Output the [X, Y] coordinate of the center of the cell containing the given text.  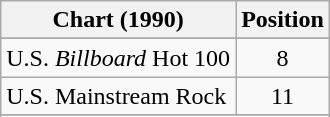
8 [283, 58]
U.S. Mainstream Rock [118, 96]
Position [283, 20]
U.S. Billboard Hot 100 [118, 58]
Chart (1990) [118, 20]
11 [283, 96]
